From the cell containing the given text, extract its center point as [X, Y] coordinate. 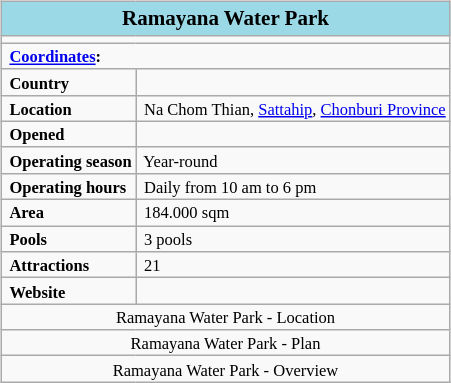
Operating hours [68, 187]
Year-round [293, 160]
Attractions [68, 265]
3 pools [293, 239]
21 [293, 265]
Website [68, 291]
Ramayana Water Park - Plan [225, 343]
Area [68, 213]
Operating season [68, 160]
Ramayana Water Park [225, 18]
Location [68, 108]
Na Chom Thian, Sattahip, Chonburi Province [293, 108]
Coordinates: [225, 56]
Country [68, 82]
184.000 sqm [293, 213]
Pools [68, 239]
Opened [68, 134]
Daily from 10 am to 6 pm [293, 187]
Ramayana Water Park - Location [225, 317]
Ramayana Water Park - Overview [225, 369]
